Return the [x, y] coordinate for the center point of the cell that contains the specified text.  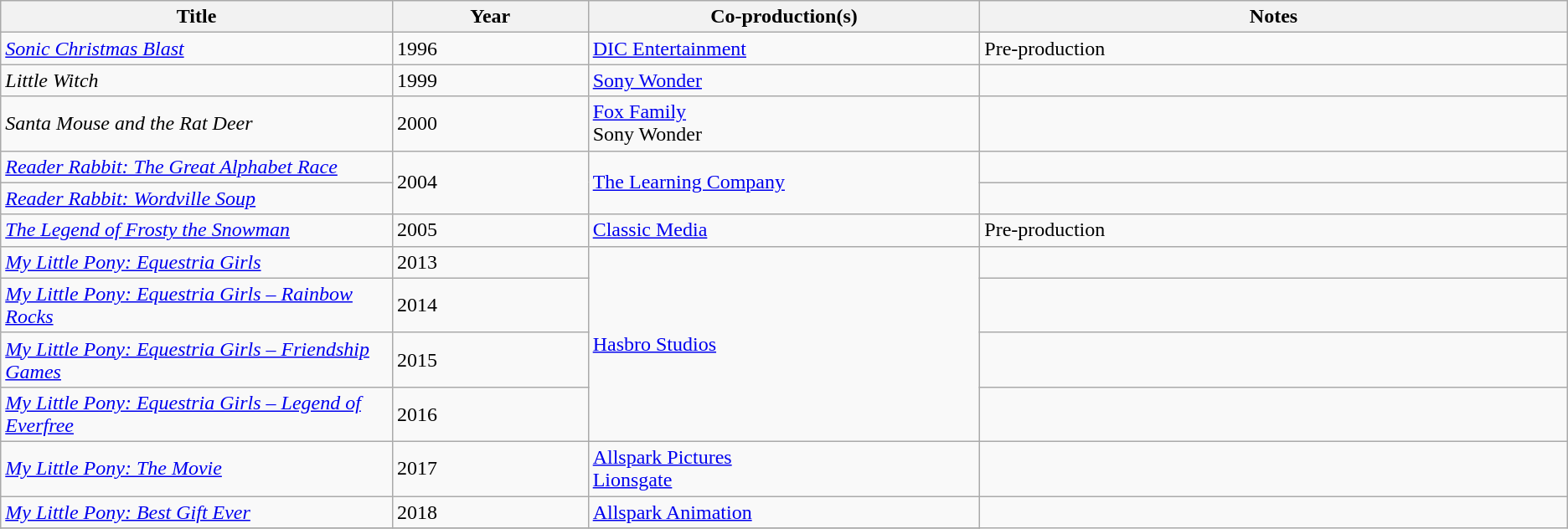
Sony Wonder [784, 80]
My Little Pony: Equestria Girls – Legend of Everfree [197, 413]
2016 [490, 413]
Allspark Animation [784, 511]
My Little Pony: Equestria Girls – Friendship Games [197, 360]
My Little Pony: Equestria Girls [197, 262]
Classic Media [784, 230]
1999 [490, 80]
Co-production(s) [784, 17]
2004 [490, 182]
Year [490, 17]
Sonic Christmas Blast [197, 49]
2017 [490, 469]
2015 [490, 360]
Reader Rabbit: The Great Alphabet Race [197, 167]
My Little Pony: Equestria Girls – Rainbow Rocks [197, 305]
2014 [490, 305]
Fox FamilySony Wonder [784, 124]
The Legend of Frosty the Snowman [197, 230]
The Learning Company [784, 182]
Santa Mouse and the Rat Deer [197, 124]
Hasbro Studios [784, 343]
Reader Rabbit: Wordville Soup [197, 198]
Little Witch [197, 80]
1996 [490, 49]
Title [197, 17]
Notes [1273, 17]
DIC Entertainment [784, 49]
My Little Pony: Best Gift Ever [197, 511]
2005 [490, 230]
2013 [490, 262]
My Little Pony: The Movie [197, 469]
Allspark PicturesLionsgate [784, 469]
2000 [490, 124]
2018 [490, 511]
